Determine the (x, y) coordinate at the center of the cell enclosing the given text.  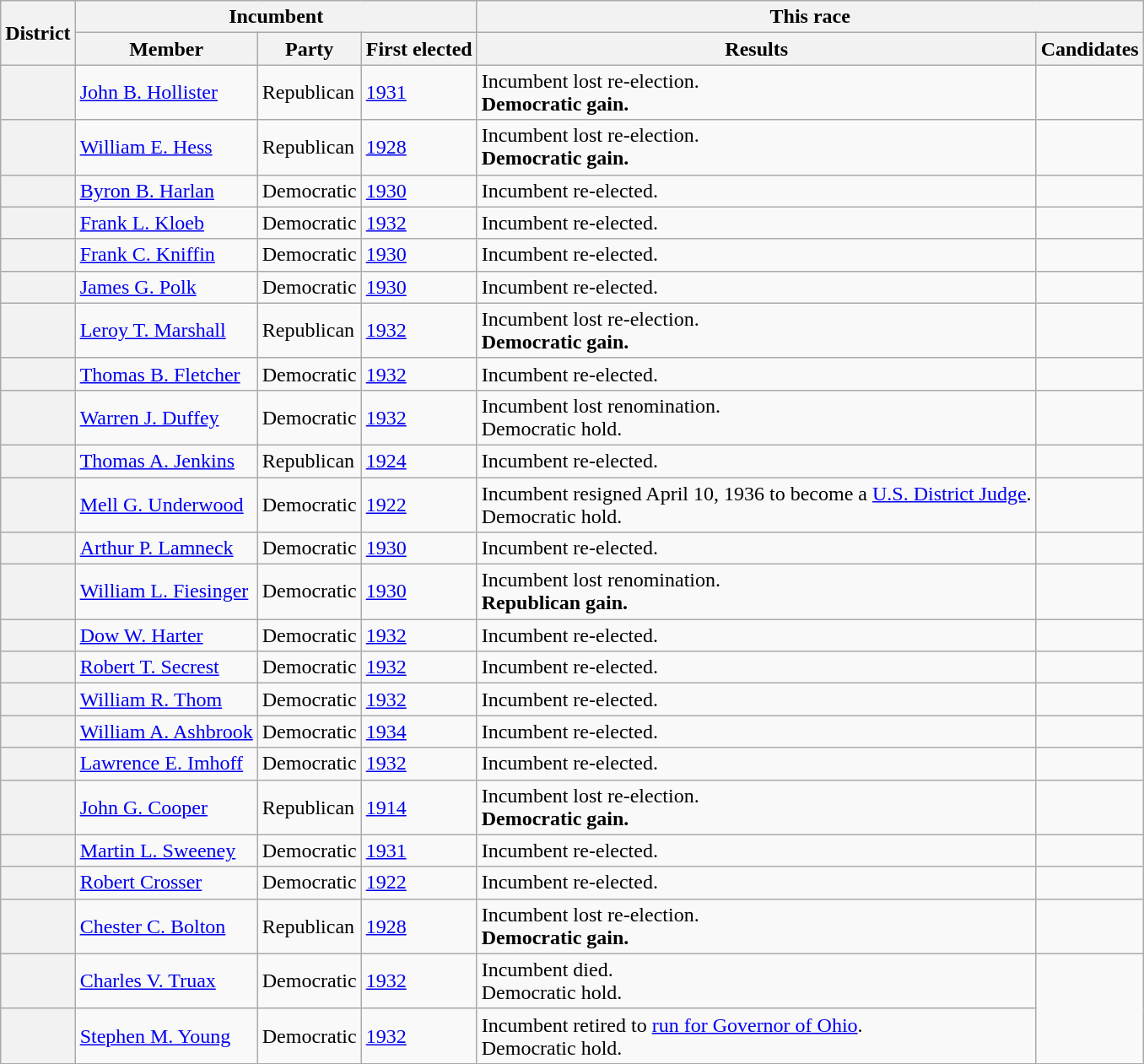
Party (309, 49)
Robert Crosser (166, 883)
First elected (418, 49)
James G. Polk (166, 287)
District (38, 33)
Incumbent died.Democratic hold. (756, 980)
This race (810, 17)
Warren J. Duffey (166, 417)
John G. Cooper (166, 807)
Incumbent lost renomination.Democratic hold. (756, 417)
Mell G. Underwood (166, 505)
1934 (418, 732)
Lawrence E. Imhoff (166, 764)
Results (756, 49)
1924 (418, 461)
Byron B. Harlan (166, 191)
Incumbent retired to run for Governor of Ohio.Democratic hold. (756, 1036)
Incumbent lost renomination.Republican gain. (756, 592)
Martin L. Sweeney (166, 851)
Leroy T. Marshall (166, 331)
Thomas B. Fletcher (166, 374)
William L. Fiesinger (166, 592)
Arthur P. Lamneck (166, 548)
Thomas A. Jenkins (166, 461)
Incumbent resigned April 10, 1936 to become a U.S. District Judge.Democratic hold. (756, 505)
Chester C. Bolton (166, 926)
Candidates (1090, 49)
Robert T. Secrest (166, 667)
William E. Hess (166, 147)
1914 (418, 807)
Stephen M. Young (166, 1036)
John B. Hollister (166, 93)
Incumbent (276, 17)
Frank L. Kloeb (166, 223)
Frank C. Kniffin (166, 255)
Member (166, 49)
William R. Thom (166, 699)
Charles V. Truax (166, 980)
Dow W. Harter (166, 635)
William A. Ashbrook (166, 732)
